Determine the [X, Y] coordinate at the center of the cell enclosing the given text.  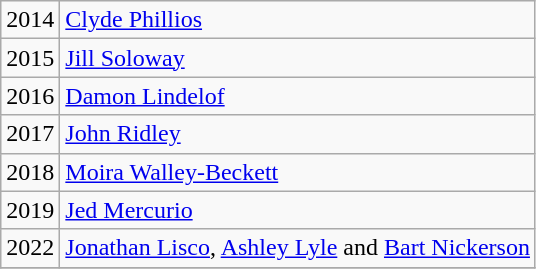
2018 [30, 172]
Damon Lindelof [298, 96]
2017 [30, 134]
Jed Mercurio [298, 210]
John Ridley [298, 134]
2022 [30, 248]
2015 [30, 58]
2016 [30, 96]
2014 [30, 20]
Moira Walley-Beckett [298, 172]
Jill Soloway [298, 58]
2019 [30, 210]
Jonathan Lisco, Ashley Lyle and Bart Nickerson [298, 248]
Clyde Phillios [298, 20]
